Find where the given text appears and provide that cell's center as (X, Y) coordinate. 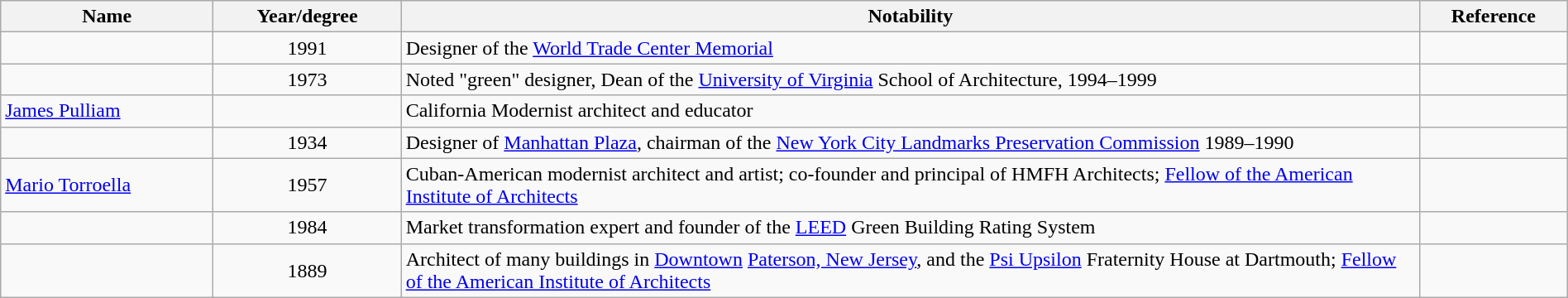
Designer of the World Trade Center Memorial (910, 48)
Market transformation expert and founder of the LEED Green Building Rating System (910, 228)
1934 (308, 142)
1984 (308, 228)
1991 (308, 48)
Notability (910, 17)
James Pulliam (108, 111)
Cuban-American modernist architect and artist; co-founder and principal of HMFH Architects; Fellow of the American Institute of Architects (910, 185)
Name (108, 17)
1973 (308, 79)
Year/degree (308, 17)
California Modernist architect and educator (910, 111)
Designer of Manhattan Plaza, chairman of the New York City Landmarks Preservation Commission 1989–1990 (910, 142)
Mario Torroella (108, 185)
Reference (1494, 17)
1889 (308, 270)
Noted "green" designer, Dean of the University of Virginia School of Architecture, 1994–1999 (910, 79)
1957 (308, 185)
